Provide the (x, y) coordinate of the cell's center where the given text is located.  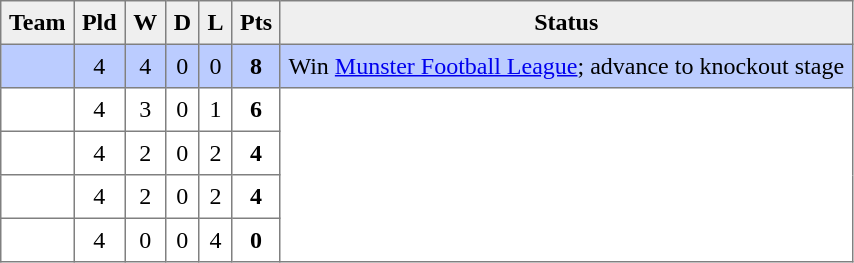
W (145, 23)
6 (256, 110)
Win Munster Football League; advance to knockout stage (566, 66)
Status (566, 23)
8 (256, 66)
Pld (100, 23)
1 (216, 110)
3 (145, 110)
Team (38, 23)
D (182, 23)
Pts (256, 23)
L (216, 23)
